Determine the [X, Y] coordinate at the center of the cell enclosing the given text.  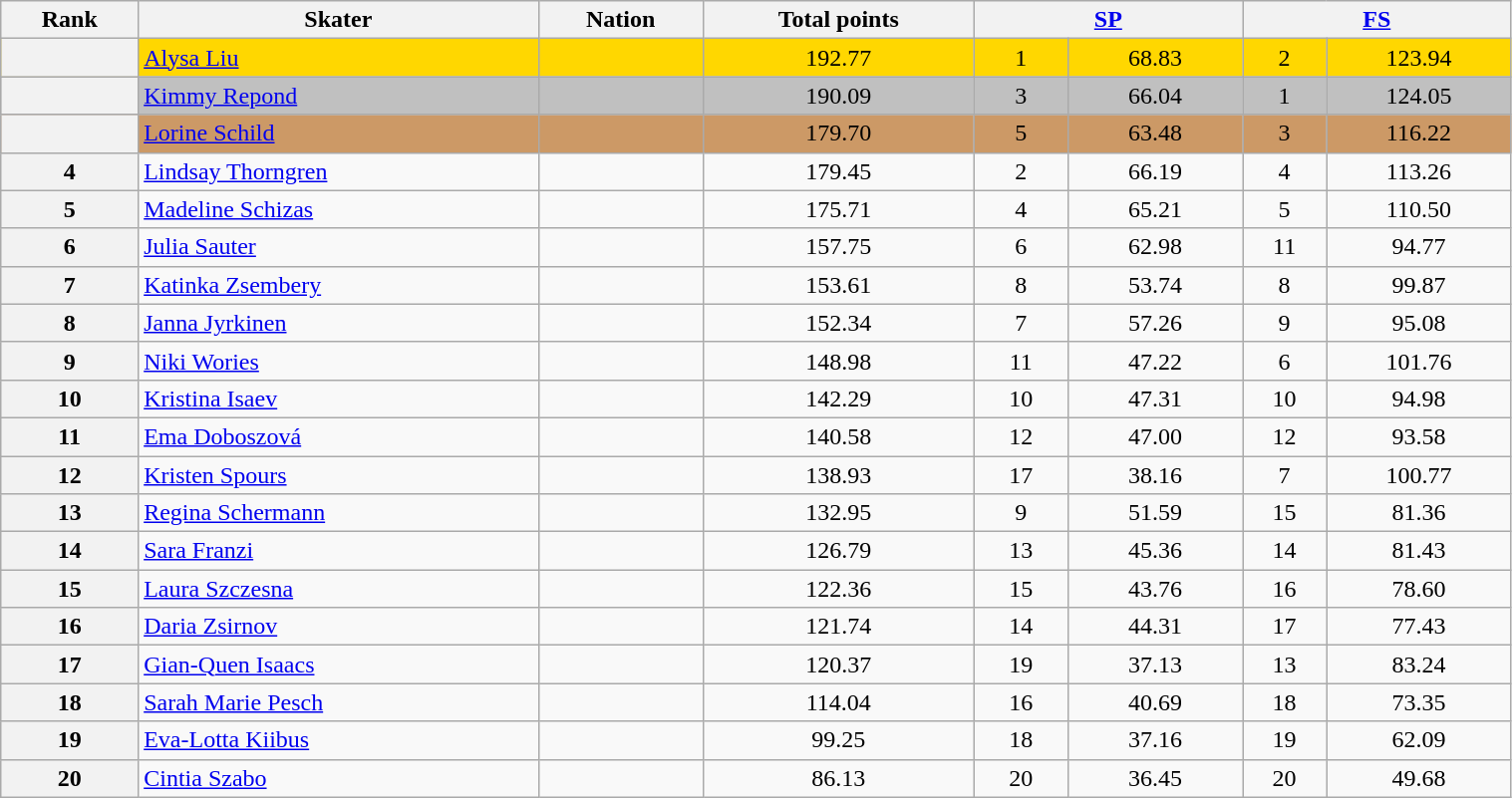
36.45 [1154, 778]
95.08 [1419, 323]
38.16 [1154, 475]
Daria Zsirnov [339, 627]
81.43 [1419, 551]
Cintia Szabo [339, 778]
SP [1108, 20]
94.77 [1419, 247]
94.98 [1419, 399]
132.95 [838, 513]
53.74 [1154, 285]
93.58 [1419, 436]
142.29 [838, 399]
179.70 [838, 133]
43.76 [1154, 589]
Skater [339, 20]
63.48 [1154, 133]
45.36 [1154, 551]
121.74 [838, 627]
Janna Jyrkinen [339, 323]
Eva-Lotta Kiibus [339, 740]
114.04 [838, 702]
123.94 [1419, 58]
49.68 [1419, 778]
Laura Szczesna [339, 589]
124.05 [1419, 96]
99.25 [838, 740]
122.36 [838, 589]
126.79 [838, 551]
68.83 [1154, 58]
65.21 [1154, 209]
Rank [70, 20]
78.60 [1419, 589]
Sarah Marie Pesch [339, 702]
83.24 [1419, 665]
Kristina Isaev [339, 399]
37.13 [1154, 665]
47.31 [1154, 399]
81.36 [1419, 513]
Lorine Schild [339, 133]
113.26 [1419, 171]
100.77 [1419, 475]
Alysa Liu [339, 58]
Kimmy Repond [339, 96]
192.77 [838, 58]
148.98 [838, 361]
120.37 [838, 665]
Total points [838, 20]
Lindsay Thorngren [339, 171]
116.22 [1419, 133]
138.93 [838, 475]
Niki Wories [339, 361]
Regina Schermann [339, 513]
44.31 [1154, 627]
51.59 [1154, 513]
Kristen Spours [339, 475]
175.71 [838, 209]
73.35 [1419, 702]
152.34 [838, 323]
140.58 [838, 436]
62.98 [1154, 247]
Gian-Quen Isaacs [339, 665]
47.00 [1154, 436]
77.43 [1419, 627]
47.22 [1154, 361]
66.19 [1154, 171]
Katinka Zsembery [339, 285]
99.87 [1419, 285]
Sara Franzi [339, 551]
Julia Sauter [339, 247]
179.45 [838, 171]
86.13 [838, 778]
40.69 [1154, 702]
37.16 [1154, 740]
157.75 [838, 247]
Nation [620, 20]
110.50 [1419, 209]
101.76 [1419, 361]
190.09 [838, 96]
Madeline Schizas [339, 209]
66.04 [1154, 96]
62.09 [1419, 740]
153.61 [838, 285]
57.26 [1154, 323]
FS [1377, 20]
Ema Doboszová [339, 436]
